Provide the (X, Y) coordinate of the cell's center where the given text is located.  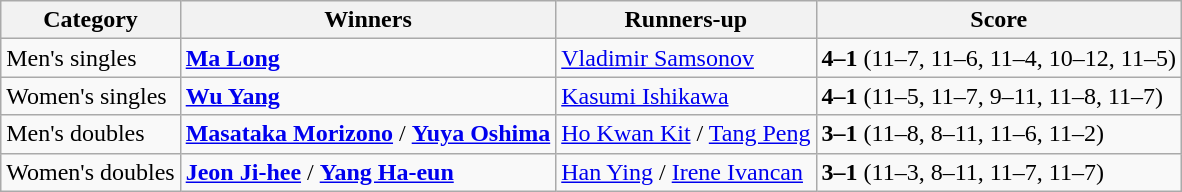
4–1 (11–7, 11–6, 11–4, 10–12, 11–5) (998, 58)
Ho Kwan Kit / Tang Peng (686, 134)
Wu Yang (368, 96)
Han Ying / Irene Ivancan (686, 172)
Winners (368, 20)
Runners-up (686, 20)
Score (998, 20)
Jeon Ji-hee / Yang Ha-eun (368, 172)
Masataka Morizono / Yuya Oshima (368, 134)
Men's singles (90, 58)
3–1 (11–3, 8–11, 11–7, 11–7) (998, 172)
Women's singles (90, 96)
Vladimir Samsonov (686, 58)
Kasumi Ishikawa (686, 96)
Category (90, 20)
Men's doubles (90, 134)
Women's doubles (90, 172)
4–1 (11–5, 11–7, 9–11, 11–8, 11–7) (998, 96)
Ma Long (368, 58)
3–1 (11–8, 8–11, 11–6, 11–2) (998, 134)
